Locate the cell with the specified text and output its [X, Y] center coordinate. 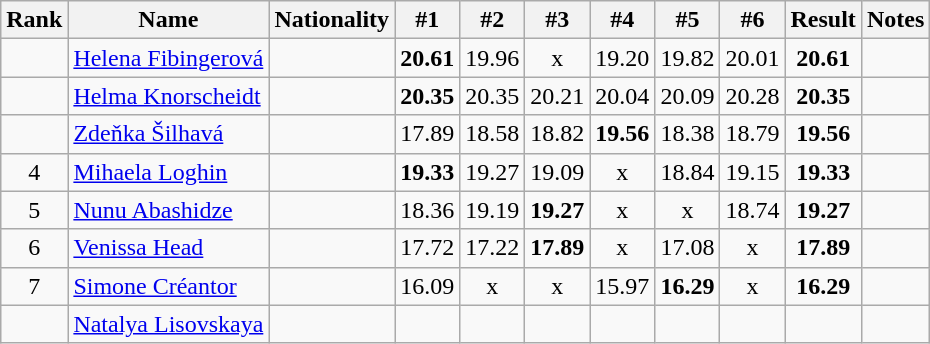
18.79 [752, 134]
20.21 [558, 96]
19.82 [688, 58]
#6 [752, 20]
18.84 [688, 172]
17.08 [688, 248]
19.15 [752, 172]
Natalya Lisovskaya [168, 324]
18.58 [492, 134]
Nunu Abashidze [168, 210]
19.96 [492, 58]
5 [34, 210]
19.09 [558, 172]
19.20 [622, 58]
Mihaela Loghin [168, 172]
18.36 [428, 210]
19.19 [492, 210]
Nationality [332, 20]
20.28 [752, 96]
20.04 [622, 96]
20.01 [752, 58]
6 [34, 248]
Helma Knorscheidt [168, 96]
18.38 [688, 134]
Notes [895, 20]
18.74 [752, 210]
17.72 [428, 248]
Venissa Head [168, 248]
20.09 [688, 96]
Simone Créantor [168, 286]
Result [823, 20]
16.09 [428, 286]
Rank [34, 20]
Helena Fibingerová [168, 58]
18.82 [558, 134]
4 [34, 172]
#2 [492, 20]
15.97 [622, 286]
17.22 [492, 248]
#4 [622, 20]
#1 [428, 20]
Zdeňka Šilhavá [168, 134]
Name [168, 20]
7 [34, 286]
#3 [558, 20]
#5 [688, 20]
